Pinpoint the cell where the given text exists, returning its (X, Y) midpoint coordinate. 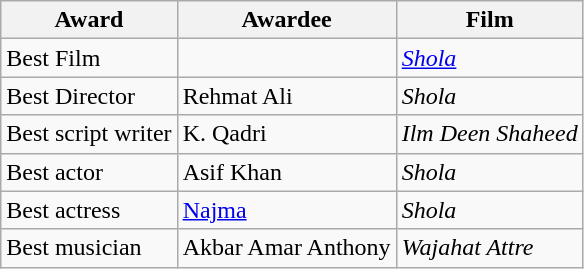
Best script writer (89, 134)
Najma (286, 210)
Best Film (89, 58)
Rehmat Ali (286, 96)
Asif Khan (286, 172)
K. Qadri (286, 134)
Awardee (286, 20)
Ilm Deen Shaheed (490, 134)
Award (89, 20)
Best actress (89, 210)
Best musician (89, 248)
Best Director (89, 96)
Film (490, 20)
Wajahat Attre (490, 248)
Best actor (89, 172)
Akbar Amar Anthony (286, 248)
